For the text-containing cell, return its midpoint in (X, Y) coordinate format. 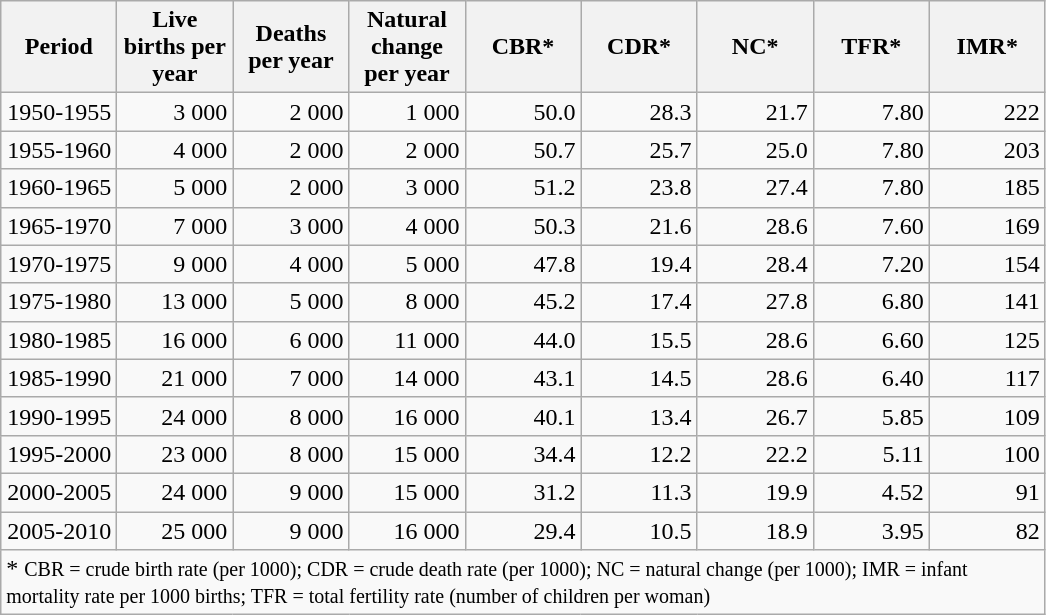
3.95 (871, 531)
203 (987, 150)
13.4 (639, 416)
21 000 (175, 378)
13 000 (175, 302)
NC* (755, 47)
12.2 (639, 454)
15.5 (639, 340)
19.4 (639, 264)
18.9 (755, 531)
CDR* (639, 47)
100 (987, 454)
27.4 (755, 188)
1970-1975 (59, 264)
1995-2000 (59, 454)
50.3 (523, 226)
2005-2010 (59, 531)
5.85 (871, 416)
Live births per year (175, 47)
222 (987, 112)
44.0 (523, 340)
11.3 (639, 492)
1975-1980 (59, 302)
1955-1960 (59, 150)
14.5 (639, 378)
185 (987, 188)
50.0 (523, 112)
7.60 (871, 226)
1980-1985 (59, 340)
Deaths per year (291, 47)
Natural change per year (407, 47)
117 (987, 378)
27.8 (755, 302)
141 (987, 302)
19.9 (755, 492)
125 (987, 340)
1960-1965 (59, 188)
21.7 (755, 112)
2000-2005 (59, 492)
28.4 (755, 264)
25.7 (639, 150)
34.4 (523, 454)
26.7 (755, 416)
40.1 (523, 416)
1985-1990 (59, 378)
169 (987, 226)
1950-1955 (59, 112)
28.3 (639, 112)
50.7 (523, 150)
TFR* (871, 47)
1 000 (407, 112)
7.20 (871, 264)
14 000 (407, 378)
17.4 (639, 302)
Period (59, 47)
51.2 (523, 188)
1990-1995 (59, 416)
91 (987, 492)
82 (987, 531)
31.2 (523, 492)
IMR* (987, 47)
25.0 (755, 150)
4.52 (871, 492)
154 (987, 264)
23.8 (639, 188)
10.5 (639, 531)
25 000 (175, 531)
6.80 (871, 302)
29.4 (523, 531)
6 000 (291, 340)
6.40 (871, 378)
5.11 (871, 454)
CBR* (523, 47)
43.1 (523, 378)
45.2 (523, 302)
6.60 (871, 340)
22.2 (755, 454)
11 000 (407, 340)
23 000 (175, 454)
47.8 (523, 264)
1965-1970 (59, 226)
109 (987, 416)
21.6 (639, 226)
